Locate the cell with the specified text and output its (X, Y) center coordinate. 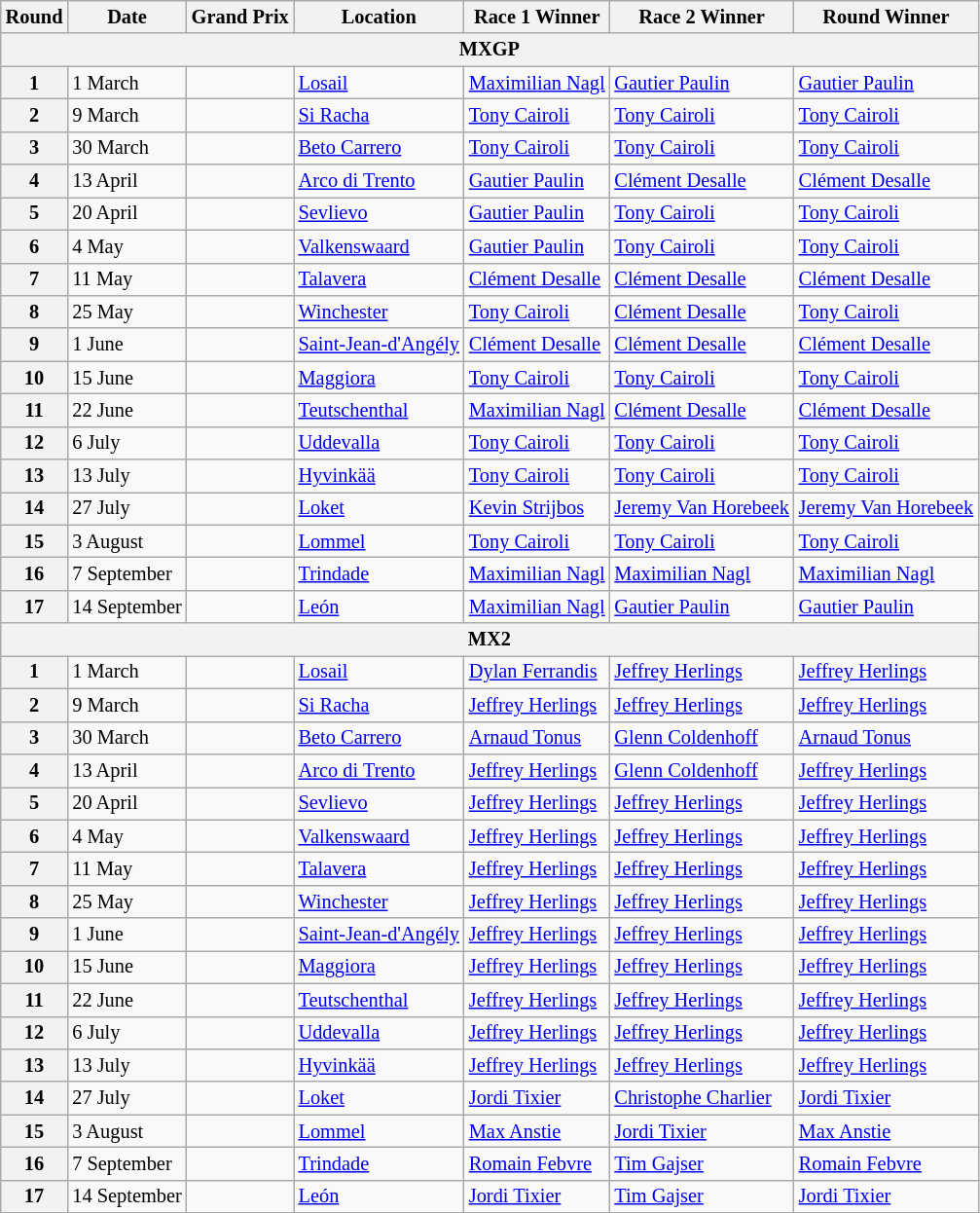
Dylan Ferrandis (537, 672)
MXGP (490, 50)
Christophe Charlier (701, 1098)
Race 1 Winner (537, 17)
Round (35, 17)
MX2 (490, 640)
Grand Prix (240, 17)
Location (380, 17)
Round Winner (886, 17)
Date (127, 17)
Race 2 Winner (701, 17)
Kevin Strijbos (537, 508)
